Capture the cell that displays the provided text and extract its (X, Y) central coordinate. 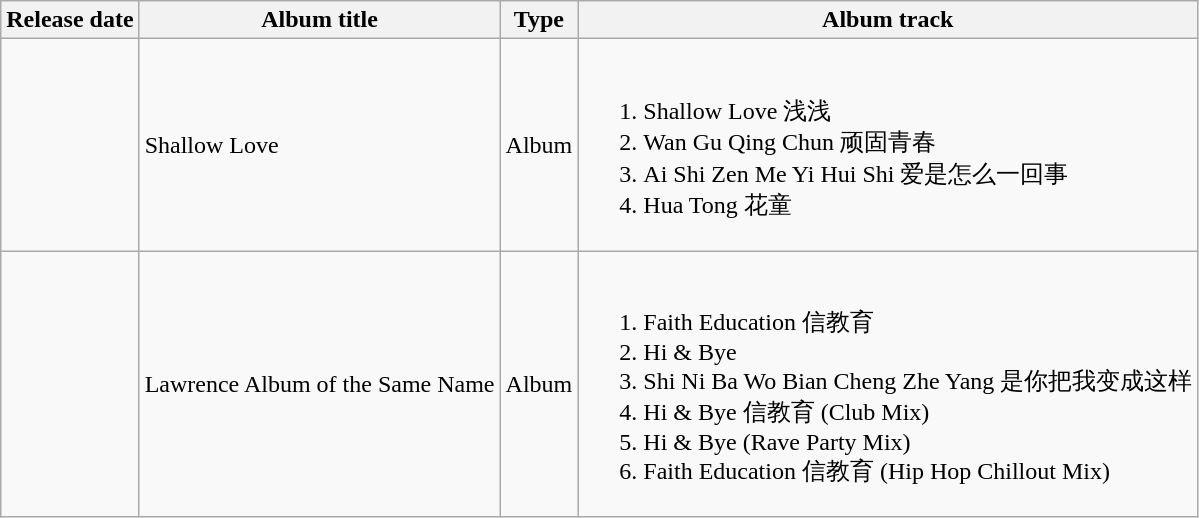
Shallow Love 浅浅Wan Gu Qing Chun 顽固青春Ai Shi Zen Me Yi Hui Shi 爱是怎么一回事Hua Tong 花童 (888, 145)
Album title (320, 20)
Shallow Love (320, 145)
Album track (888, 20)
Lawrence Album of the Same Name (320, 384)
Release date (70, 20)
Type (539, 20)
